Detect which cell encompasses the target text, then output its (x, y) center coordinate. 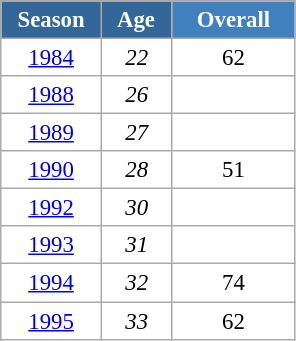
31 (136, 245)
1990 (52, 170)
1992 (52, 208)
1989 (52, 133)
1988 (52, 95)
1995 (52, 321)
30 (136, 208)
74 (234, 283)
1984 (52, 58)
28 (136, 170)
1994 (52, 283)
Age (136, 20)
51 (234, 170)
26 (136, 95)
22 (136, 58)
Overall (234, 20)
Season (52, 20)
1993 (52, 245)
32 (136, 283)
33 (136, 321)
27 (136, 133)
